Identify which cell holds the provided text, then report its [X, Y] central coordinate. 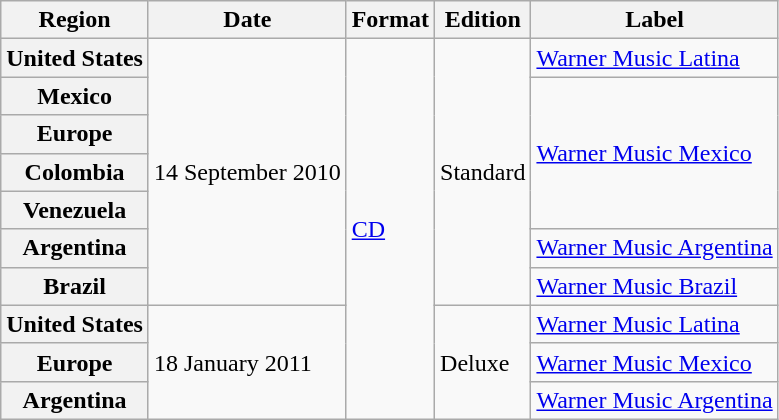
Label [654, 20]
Colombia [75, 172]
Date [247, 20]
Standard [483, 172]
Region [75, 20]
Mexico [75, 96]
Warner Music Brazil [654, 286]
14 September 2010 [247, 172]
Venezuela [75, 210]
CD [390, 230]
Deluxe [483, 362]
Format [390, 20]
18 January 2011 [247, 362]
Brazil [75, 286]
Edition [483, 20]
